Pinpoint the cell where the given text exists, returning its [x, y] midpoint coordinate. 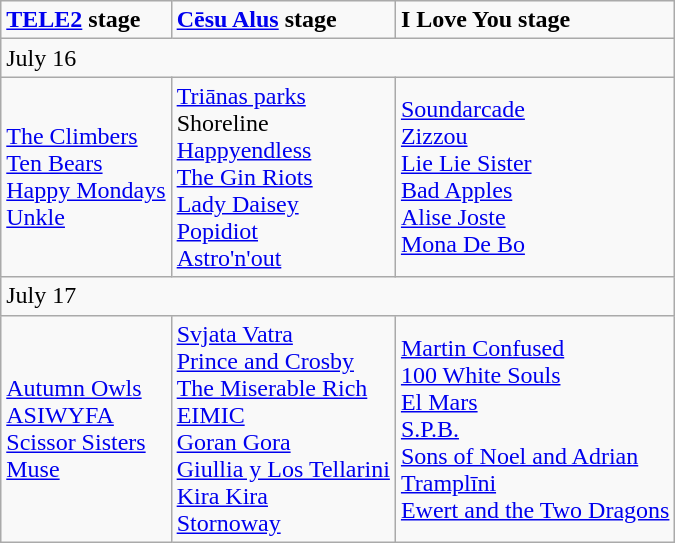
I Love You stage [535, 20]
Cēsu Alus stage [283, 20]
Triānas parks Shoreline Happyendless The Gin Riots Lady Daisey Popidiot Astro'n'out [283, 177]
Autumn Owls ASIWYFA Scissor Sisters Muse [86, 428]
Martin Confused 100 White Souls El Mars S.P.B. Sons of Noel and Adrian Tramplīni Ewert and the Two Dragons [535, 428]
Soundarcade Zizzou Lie Lie Sister Bad Apples Alise Joste Mona De Bo [535, 177]
July 17 [338, 296]
July 16 [338, 58]
TELE2 stage [86, 20]
The Climbers Ten Bears Happy Mondays Unkle [86, 177]
Svjata Vatra Prince and Crosby The Miserable Rich EIMIC Goran Gora Giullia y Los Tellarini Kira Kira Stornoway [283, 428]
